Return the (x, y) coordinate for the center point of the cell that contains the specified text.  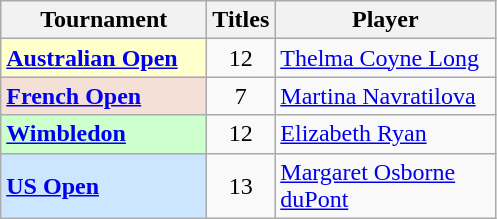
Australian Open (104, 58)
13 (241, 186)
US Open (104, 186)
Martina Navratilova (386, 96)
7 (241, 96)
Wimbledon (104, 134)
Margaret Osborne duPont (386, 186)
Tournament (104, 20)
Titles (241, 20)
Player (386, 20)
French Open (104, 96)
Elizabeth Ryan (386, 134)
Thelma Coyne Long (386, 58)
